Return the (x, y) coordinate for the center point of the cell that contains the specified text.  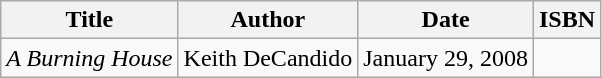
Title (90, 20)
January 29, 2008 (446, 58)
ISBN (566, 20)
Keith DeCandido (268, 58)
A Burning House (90, 58)
Author (268, 20)
Date (446, 20)
